Search for the cell housing the specified text and yield its (X, Y) center coordinate. 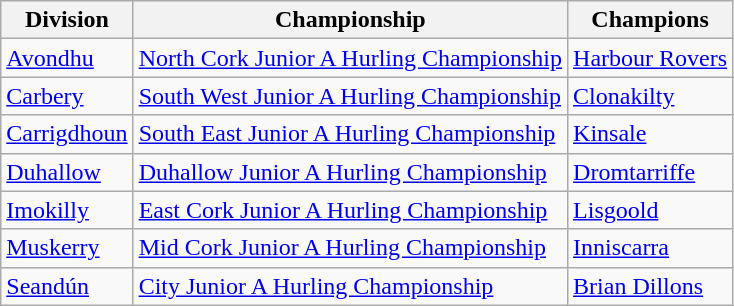
Lisgoold (650, 210)
Champions (650, 20)
Seandún (67, 286)
Inniscarra (650, 248)
North Cork Junior A Hurling Championship (350, 58)
Imokilly (67, 210)
Muskerry (67, 248)
Kinsale (650, 134)
Brian Dillons (650, 286)
Dromtarriffe (650, 172)
Clonakilty (650, 96)
Mid Cork Junior A Hurling Championship (350, 248)
Avondhu (67, 58)
Duhallow Junior A Hurling Championship (350, 172)
Carbery (67, 96)
Carrigdhoun (67, 134)
Championship (350, 20)
Division (67, 20)
South West Junior A Hurling Championship (350, 96)
South East Junior A Hurling Championship (350, 134)
East Cork Junior A Hurling Championship (350, 210)
City Junior A Hurling Championship (350, 286)
Harbour Rovers (650, 58)
Duhallow (67, 172)
